Return [x, y] of the center of cell containing provided text 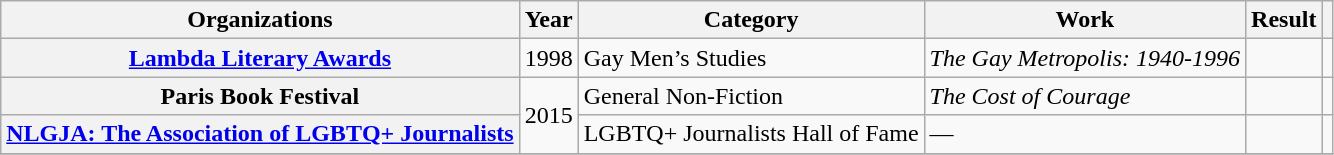
Work [1084, 20]
Organizations [260, 20]
1998 [548, 58]
The Gay Metropolis: 1940-1996 [1084, 58]
The Cost of Courage [1084, 96]
LGBTQ+ Journalists Hall of Fame [751, 134]
Paris Book Festival [260, 96]
Gay Men’s Studies [751, 58]
General Non-Fiction [751, 96]
Lambda Literary Awards [260, 58]
— [1084, 134]
Result [1284, 20]
Year [548, 20]
NLGJA: The Association of LGBTQ+ Journalists [260, 134]
2015 [548, 115]
Category [751, 20]
